Return [X, Y] of the center of cell containing provided text 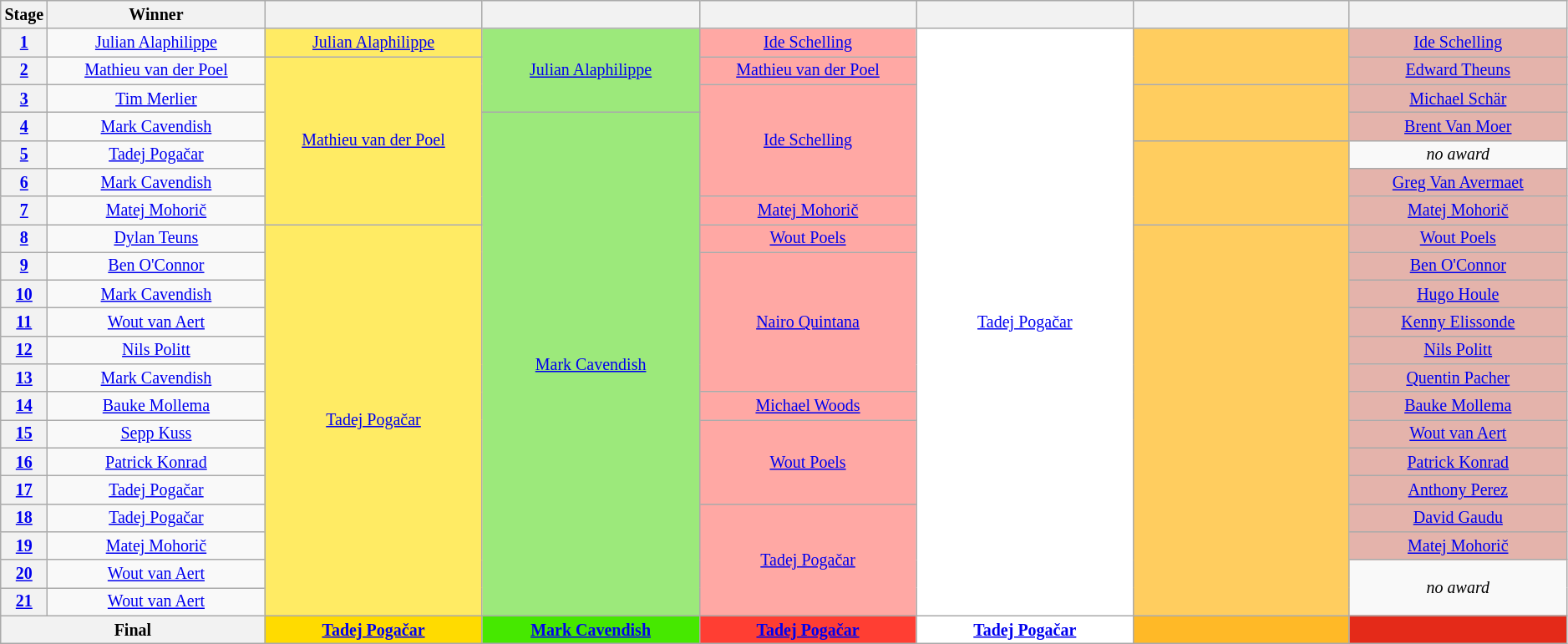
Quentin Pacher [1458, 378]
12 [24, 351]
Final [133, 630]
Brent Van Moer [1458, 127]
Greg Van Avermaet [1458, 182]
10 [24, 294]
11 [24, 322]
18 [24, 518]
Winner [156, 15]
4 [24, 127]
David Gaudu [1458, 518]
Dylan Teuns [156, 239]
Anthony Perez [1458, 489]
15 [24, 434]
8 [24, 239]
1 [24, 43]
Hugo Houle [1458, 294]
17 [24, 489]
9 [24, 266]
Kenny Elissonde [1458, 322]
2 [24, 70]
19 [24, 546]
6 [24, 182]
Sepp Kuss [156, 434]
Michael Schär [1458, 99]
13 [24, 378]
Michael Woods [808, 406]
Nairo Quintana [808, 322]
14 [24, 406]
7 [24, 210]
21 [24, 601]
3 [24, 99]
Edward Theuns [1458, 70]
Tim Merlier [156, 99]
16 [24, 463]
5 [24, 154]
20 [24, 573]
Stage [24, 15]
